Pinpoint the cell where the given text exists, returning its (x, y) midpoint coordinate. 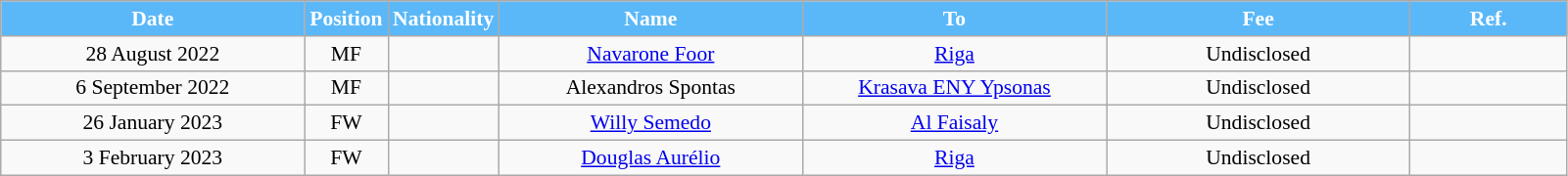
Krasava ENY Ypsonas (954, 88)
Date (153, 19)
Position (347, 19)
Alexandros Spontas (650, 88)
Nationality (443, 19)
Douglas Aurélio (650, 158)
Al Faisaly (954, 123)
Fee (1259, 19)
To (954, 19)
3 February 2023 (153, 158)
Ref. (1489, 19)
Willy Semedo (650, 123)
Name (650, 19)
6 September 2022 (153, 88)
Navarone Foor (650, 54)
26 January 2023 (153, 123)
28 August 2022 (153, 54)
